Determine the (x, y) coordinate at the center of the cell enclosing the given text.  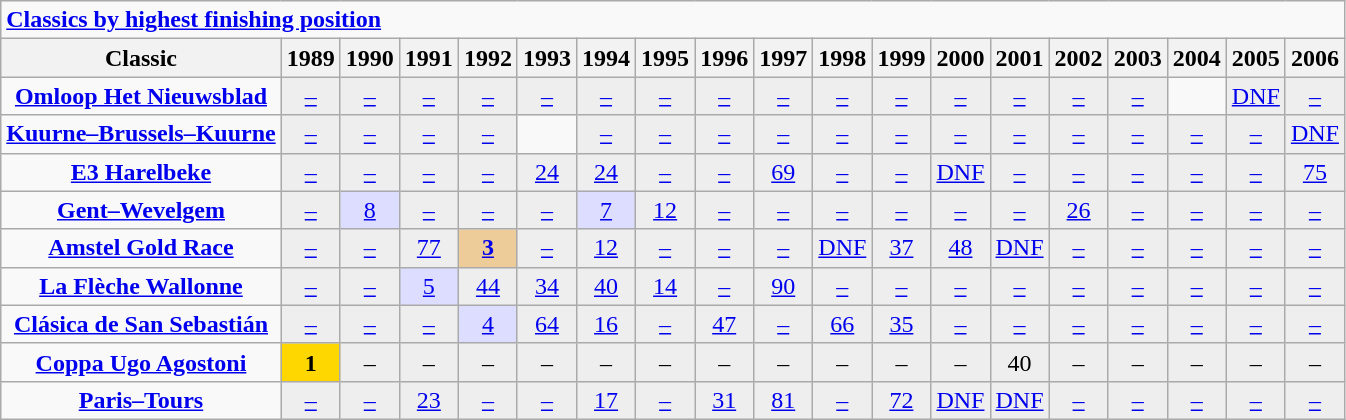
E3 Harelbeke (141, 172)
31 (724, 400)
Amstel Gold Race (141, 248)
44 (488, 286)
Omloop Het Nieuwsblad (141, 96)
Paris–Tours (141, 400)
Coppa Ugo Agostoni (141, 362)
2001 (1020, 58)
35 (902, 324)
4 (488, 324)
Clásica de San Sebastián (141, 324)
34 (546, 286)
1989 (310, 58)
1996 (724, 58)
Classics by highest finishing position (673, 20)
5 (428, 286)
2005 (1256, 58)
1997 (784, 58)
2004 (1196, 58)
23 (428, 400)
26 (1078, 210)
1995 (666, 58)
7 (606, 210)
Classic (141, 58)
2006 (1314, 58)
14 (666, 286)
81 (784, 400)
47 (724, 324)
69 (784, 172)
2003 (1138, 58)
2000 (960, 58)
8 (370, 210)
Kuurne–Brussels–Kuurne (141, 134)
17 (606, 400)
90 (784, 286)
77 (428, 248)
1993 (546, 58)
1992 (488, 58)
3 (488, 248)
1990 (370, 58)
Gent–Wevelgem (141, 210)
2002 (1078, 58)
16 (606, 324)
37 (902, 248)
1998 (842, 58)
1991 (428, 58)
66 (842, 324)
La Flèche Wallonne (141, 286)
48 (960, 248)
72 (902, 400)
1999 (902, 58)
1994 (606, 58)
1 (310, 362)
64 (546, 324)
75 (1314, 172)
